Locate the cell with the specified text and output its (x, y) center coordinate. 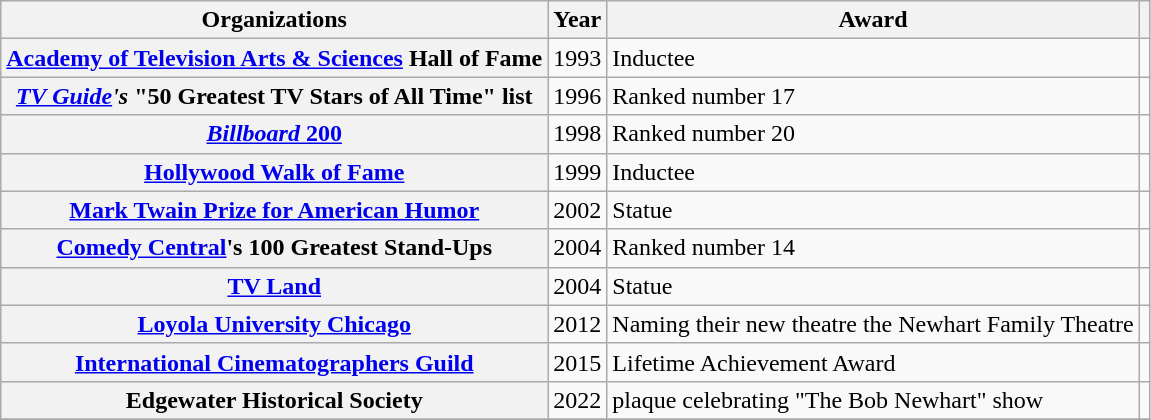
Lifetime Achievement Award (873, 362)
Organizations (274, 20)
Billboard 200 (274, 134)
Award (873, 20)
Comedy Central's 100 Greatest Stand-Ups (274, 248)
Hollywood Walk of Fame (274, 172)
1998 (578, 134)
Year (578, 20)
plaque celebrating "The Bob Newhart" show (873, 400)
1993 (578, 58)
Ranked number 17 (873, 96)
Edgewater Historical Society (274, 400)
International Cinematographers Guild (274, 362)
TV Guide's "50 Greatest TV Stars of All Time" list (274, 96)
Ranked number 14 (873, 248)
1996 (578, 96)
Academy of Television Arts & Sciences Hall of Fame (274, 58)
1999 (578, 172)
Ranked number 20 (873, 134)
TV Land (274, 286)
2012 (578, 324)
Naming their new theatre the Newhart Family Theatre (873, 324)
Loyola University Chicago (274, 324)
2002 (578, 210)
Mark Twain Prize for American Humor (274, 210)
2015 (578, 362)
2022 (578, 400)
